Return (X, Y) of the center of cell containing provided text 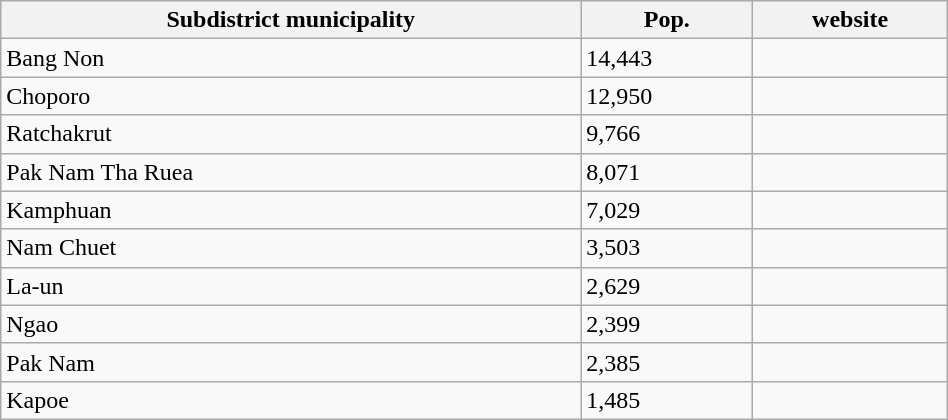
8,071 (667, 172)
14,443 (667, 58)
9,766 (667, 134)
2,385 (667, 362)
7,029 (667, 210)
website (850, 20)
Kamphuan (291, 210)
Pak Nam Tha Ruea (291, 172)
Ngao (291, 324)
Pop. (667, 20)
Pak Nam (291, 362)
2,629 (667, 286)
1,485 (667, 400)
Kapoe (291, 400)
Subdistrict municipality (291, 20)
3,503 (667, 248)
Ratchakrut (291, 134)
Bang Non (291, 58)
2,399 (667, 324)
Nam Chuet (291, 248)
12,950 (667, 96)
Choporo (291, 96)
La-un (291, 286)
